Detect which cell encompasses the target text, then output its (X, Y) center coordinate. 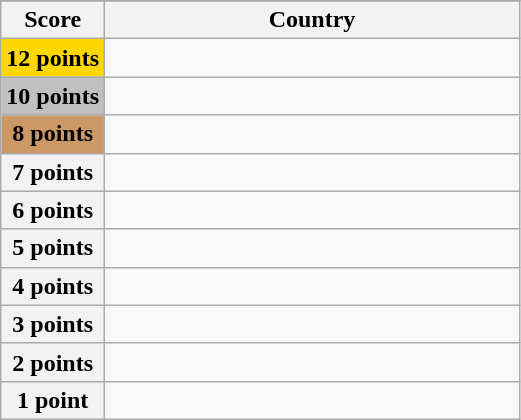
3 points (53, 324)
Country (312, 20)
7 points (53, 172)
1 point (53, 400)
Score (53, 20)
6 points (53, 210)
5 points (53, 248)
10 points (53, 96)
12 points (53, 58)
4 points (53, 286)
2 points (53, 362)
8 points (53, 134)
